Output the (x, y) coordinate of the center of the cell containing the given text.  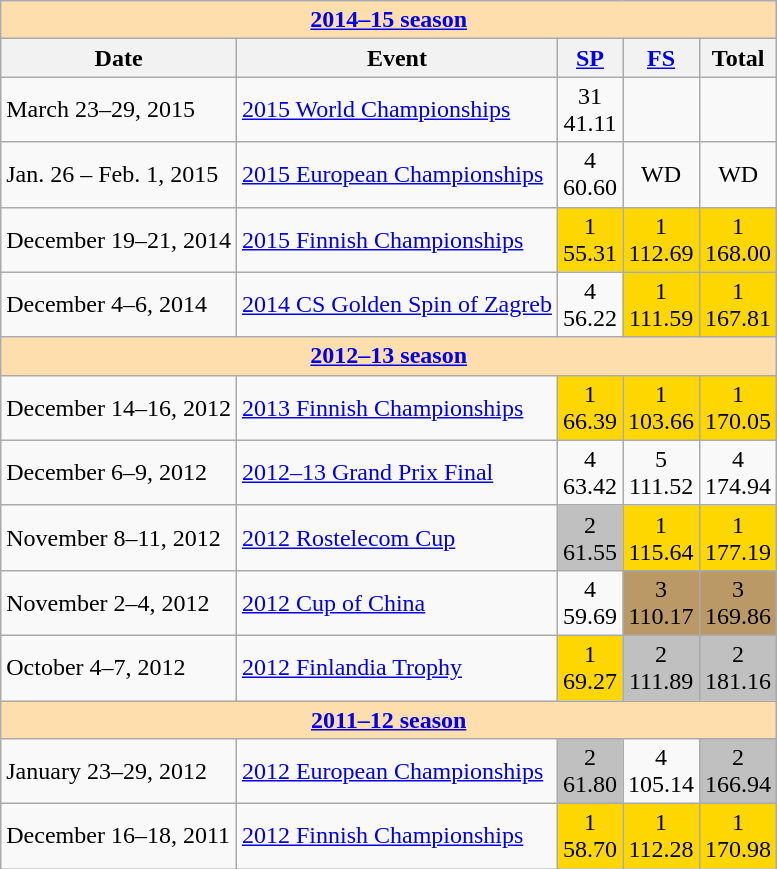
2011–12 season (389, 719)
November 8–11, 2012 (119, 538)
2012–13 Grand Prix Final (396, 472)
2015 World Championships (396, 110)
5 111.52 (662, 472)
2 111.89 (662, 668)
4 105.14 (662, 772)
3 110.17 (662, 602)
1 168.00 (738, 240)
1 170.98 (738, 836)
2014–15 season (389, 20)
January 23–29, 2012 (119, 772)
October 4–7, 2012 (119, 668)
4 60.60 (590, 174)
1 111.59 (662, 304)
November 2–4, 2012 (119, 602)
1 115.64 (662, 538)
2015 European Championships (396, 174)
December 16–18, 2011 (119, 836)
2012 Finnish Championships (396, 836)
Event (396, 58)
Total (738, 58)
2012 Rostelecom Cup (396, 538)
Date (119, 58)
December 14–16, 2012 (119, 408)
SP (590, 58)
2012 Finlandia Trophy (396, 668)
4 59.69 (590, 602)
4 63.42 (590, 472)
2012–13 season (389, 356)
2015 Finnish Championships (396, 240)
2014 CS Golden Spin of Zagreb (396, 304)
1 112.28 (662, 836)
1 167.81 (738, 304)
1 112.69 (662, 240)
1 170.05 (738, 408)
2 61.55 (590, 538)
March 23–29, 2015 (119, 110)
FS (662, 58)
2012 Cup of China (396, 602)
1 55.31 (590, 240)
2 166.94 (738, 772)
1 69.27 (590, 668)
2012 European Championships (396, 772)
3 169.86 (738, 602)
Jan. 26 – Feb. 1, 2015 (119, 174)
1 66.39 (590, 408)
2 181.16 (738, 668)
4 174.94 (738, 472)
1 177.19 (738, 538)
4 56.22 (590, 304)
December 19–21, 2014 (119, 240)
1 58.70 (590, 836)
December 6–9, 2012 (119, 472)
1 103.66 (662, 408)
December 4–6, 2014 (119, 304)
2 61.80 (590, 772)
2013 Finnish Championships (396, 408)
31 41.11 (590, 110)
